Return [X, Y] of the center of cell containing provided text 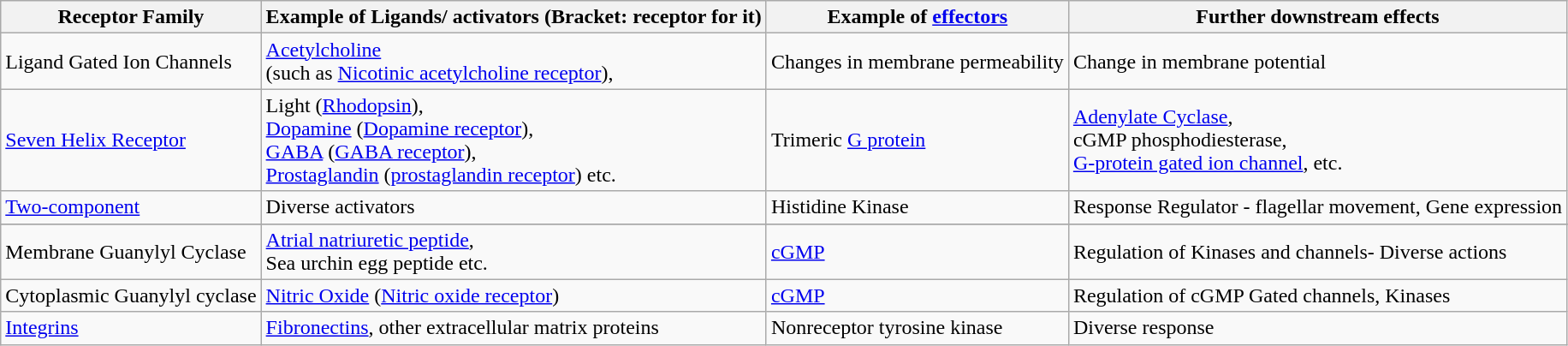
Regulation of Kinases and channels- Diverse actions [1317, 252]
Example of Ligands/ activators (Bracket: receptor for it) [514, 17]
Integrins [131, 328]
Histidine Kinase [918, 207]
Trimeric G protein [918, 140]
Diverse response [1317, 328]
Diverse activators [514, 207]
Response Regulator - flagellar movement, Gene expression [1317, 207]
Changes in membrane permeability [918, 62]
Nitric Oxide (Nitric oxide receptor) [514, 295]
Ligand Gated Ion Channels [131, 62]
Regulation of cGMP Gated channels, Kinases [1317, 295]
Adenylate Cyclase, cGMP phosphodiesterase, G-protein gated ion channel, etc. [1317, 140]
Fibronectins, other extracellular matrix proteins [514, 328]
Light (Rhodopsin), Dopamine (Dopamine receptor), GABA (GABA receptor), Prostaglandin (prostaglandin receptor) etc. [514, 140]
Nonreceptor tyrosine kinase [918, 328]
Acetylcholine (such as Nicotinic acetylcholine receptor), [514, 62]
Atrial natriuretic peptide, Sea urchin egg peptide etc. [514, 252]
Change in membrane potential [1317, 62]
Further downstream effects [1317, 17]
Receptor Family [131, 17]
Seven Helix Receptor [131, 140]
Two-component [131, 207]
Example of effectors [918, 17]
Membrane Guanylyl Cyclase [131, 252]
Cytoplasmic Guanylyl cyclase [131, 295]
